Scan for the cell matching the given text and deliver its [X, Y] coordinate at center. 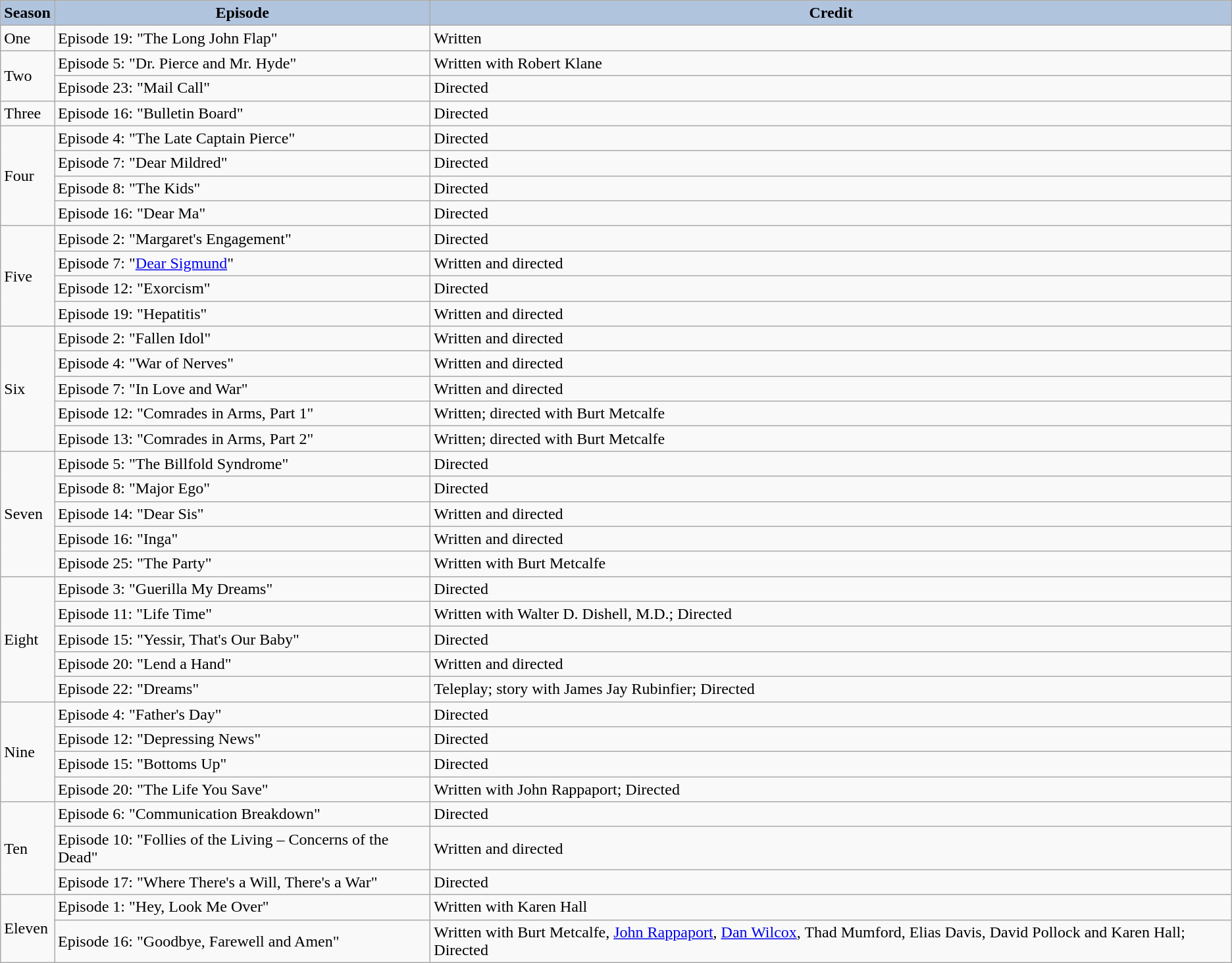
Episode 12: "Exorcism" [242, 288]
Six [28, 389]
Episode 5: "Dr. Pierce and Mr. Hyde" [242, 63]
Episode 7: "Dear Mildred" [242, 163]
Ten [28, 849]
Written with Burt Metcalfe, John Rappaport, Dan Wilcox, Thad Mumford, Elias Davis, David Pollock and Karen Hall; Directed [831, 941]
Episode 12: "Comrades in Arms, Part 1" [242, 414]
Episode 5: "The Billfold Syndrome" [242, 464]
Episode 11: "Life Time" [242, 614]
Eleven [28, 929]
Five [28, 276]
Episode 7: "Dear Sigmund" [242, 263]
Episode 16: "Dear Ma" [242, 213]
Episode 4: "The Late Captain Pierce" [242, 138]
One [28, 38]
Four [28, 176]
Teleplay; story with James Jay Rubinfier; Directed [831, 689]
Episode 14: "Dear Sis" [242, 514]
Episode 1: "Hey, Look Me Over" [242, 907]
Episode 16: "Goodbye, Farewell and Amen" [242, 941]
Three [28, 113]
Episode 15: "Bottoms Up" [242, 764]
Episode 13: "Comrades in Arms, Part 2" [242, 439]
Episode 25: "The Party" [242, 564]
Written with Robert Klane [831, 63]
Episode 22: "Dreams" [242, 689]
Written with Karen Hall [831, 907]
Episode [242, 13]
Episode 8: "The Kids" [242, 188]
Season [28, 13]
Episode 15: "Yessir, That's Our Baby" [242, 639]
Credit [831, 13]
Episode 3: "Guerilla My Dreams" [242, 589]
Episode 19: "The Long John Flap" [242, 38]
Episode 8: "Major Ego" [242, 489]
Episode 17: "Where There's a Will, There's a War" [242, 882]
Nine [28, 751]
Episode 4: "Father's Day" [242, 714]
Episode 16: "Bulletin Board" [242, 113]
Episode 23: "Mail Call" [242, 88]
Written [831, 38]
Episode 10: "Follies of the Living – Concerns of the Dead" [242, 849]
Episode 2: "Margaret's Engagement" [242, 238]
Episode 12: "Depressing News" [242, 739]
Episode 6: "Communication Breakdown" [242, 814]
Episode 2: "Fallen Idol" [242, 339]
Written with John Rappaport; Directed [831, 789]
Episode 16: "Inga" [242, 539]
Episode 4: "War of Nerves" [242, 364]
Episode 20: "Lend a Hand" [242, 664]
Episode 7: "In Love and War" [242, 389]
Written with Burt Metcalfe [831, 564]
Seven [28, 514]
Written with Walter D. Dishell, M.D.; Directed [831, 614]
Eight [28, 639]
Episode 19: "Hepatitis" [242, 314]
Two [28, 76]
Episode 20: "The Life You Save" [242, 789]
